Return (x, y) of the center of cell containing provided text 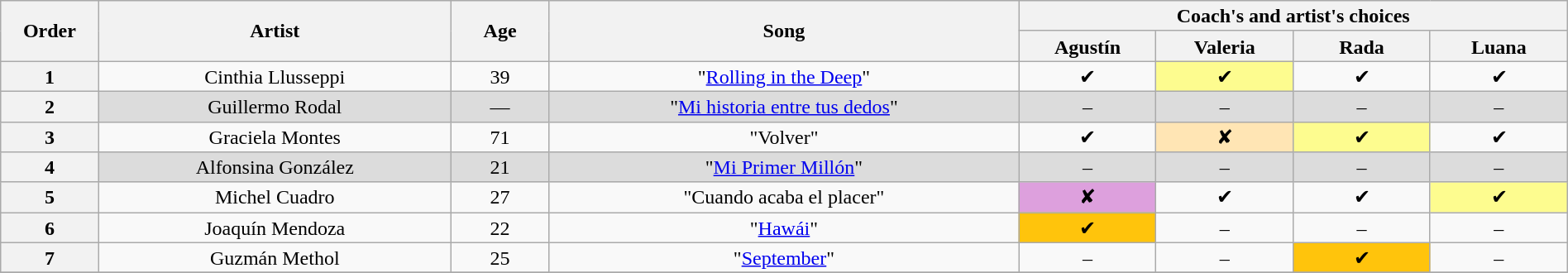
25 (500, 258)
"Volver" (784, 137)
Graciela Montes (275, 137)
6 (50, 228)
Guillermo Rodal (275, 106)
Agustín (1088, 46)
"Rolling in the Deep" (784, 76)
1 (50, 76)
3 (50, 137)
Alfonsina González (275, 167)
4 (50, 167)
Guzmán Methol (275, 258)
Luana (1499, 46)
"September" (784, 258)
7 (50, 258)
Rada (1362, 46)
27 (500, 197)
"Cuando acaba el placer" (784, 197)
Valeria (1225, 46)
Order (50, 31)
"Mi Primer Millón" (784, 167)
"Hawái" (784, 228)
Artist (275, 31)
2 (50, 106)
22 (500, 228)
21 (500, 167)
39 (500, 76)
Cinthia Llusseppi (275, 76)
"Mi historia entre tus dedos" (784, 106)
Joaquín Mendoza (275, 228)
— (500, 106)
Michel Cuadro (275, 197)
71 (500, 137)
Age (500, 31)
5 (50, 197)
Song (784, 31)
Coach's and artist's choices (1293, 17)
